Locate the cell with the specified text and output its (X, Y) center coordinate. 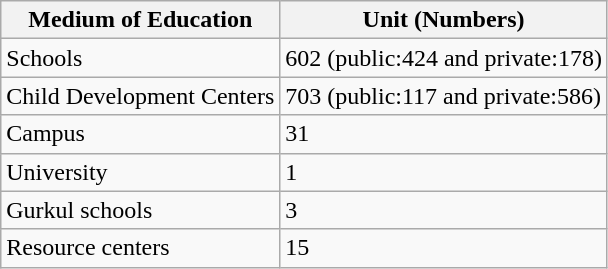
Campus (140, 134)
602 (public:424 and private:178) (444, 58)
Medium of Education (140, 20)
31 (444, 134)
Resource centers (140, 248)
Child Development Centers (140, 96)
Gurkul schools (140, 210)
Schools (140, 58)
15 (444, 248)
1 (444, 172)
Unit (Numbers) (444, 20)
3 (444, 210)
703 (public:117 and private:586) (444, 96)
University (140, 172)
